Return [X, Y] of the center of cell containing provided text 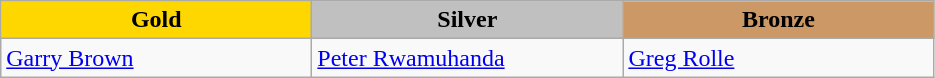
Silver [468, 20]
Bronze [778, 20]
Greg Rolle [778, 58]
Gold [156, 20]
Garry Brown [156, 58]
Peter Rwamuhanda [468, 58]
